Capture the cell that displays the provided text and extract its (X, Y) central coordinate. 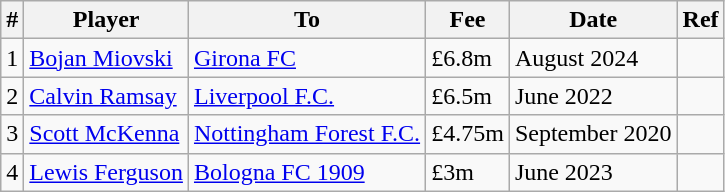
2 (12, 96)
Lewis Ferguson (106, 172)
Calvin Ramsay (106, 96)
£4.75m (468, 134)
£6.8m (468, 58)
Ref (700, 20)
£6.5m (468, 96)
Fee (468, 20)
Nottingham Forest F.C. (306, 134)
June 2022 (593, 96)
3 (12, 134)
4 (12, 172)
1 (12, 58)
June 2023 (593, 172)
Player (106, 20)
To (306, 20)
£3m (468, 172)
Bojan Miovski (106, 58)
Liverpool F.C. (306, 96)
Bologna FC 1909 (306, 172)
Date (593, 20)
Scott McKenna (106, 134)
September 2020 (593, 134)
# (12, 20)
August 2024 (593, 58)
Girona FC (306, 58)
